Detect which cell encompasses the target text, then output its (x, y) center coordinate. 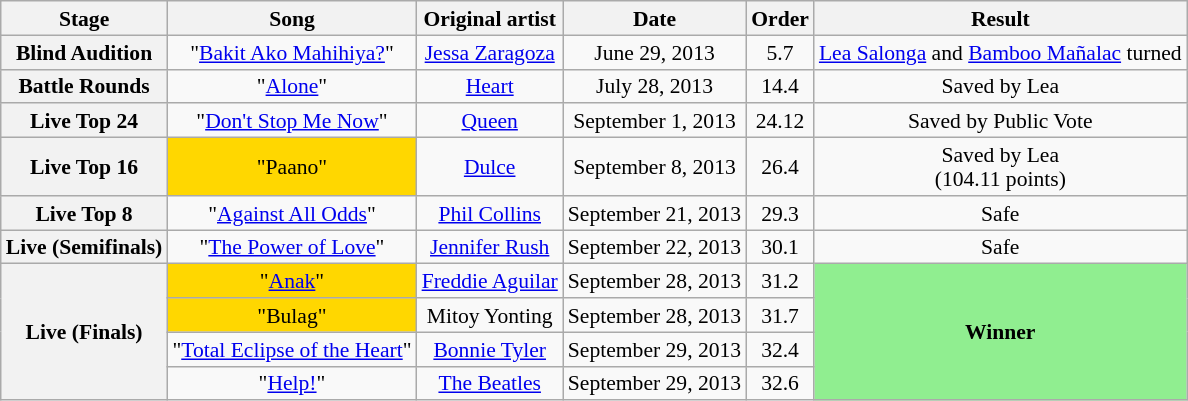
Live Top 24 (84, 121)
Saved by Lea (104.11 points) (1000, 167)
32.6 (780, 383)
14.4 (780, 86)
Date (654, 18)
"Bulag" (292, 315)
Live Top 8 (84, 213)
24.12 (780, 121)
Live (Finals) (84, 332)
30.1 (780, 247)
26.4 (780, 167)
Saved by Public Vote (1000, 121)
29.3 (780, 213)
Live (Semifinals) (84, 247)
32.4 (780, 349)
September 8, 2013 (654, 167)
Freddie Aguilar (490, 281)
June 29, 2013 (654, 52)
"Help!" (292, 383)
Mitoy Yonting (490, 315)
Winner (1000, 332)
Lea Salonga and Bamboo Mañalac turned (1000, 52)
Order (780, 18)
Song (292, 18)
Dulce (490, 167)
5.7 (780, 52)
September 22, 2013 (654, 247)
Queen (490, 121)
September 21, 2013 (654, 213)
Original artist (490, 18)
"Alone" (292, 86)
"Total Eclipse of the Heart" (292, 349)
Phil Collins (490, 213)
31.2 (780, 281)
Jennifer Rush (490, 247)
"Bakit Ako Mahihiya?" (292, 52)
Bonnie Tyler (490, 349)
Saved by Lea (1000, 86)
Battle Rounds (84, 86)
Live Top 16 (84, 167)
"Against All Odds" (292, 213)
Blind Audition (84, 52)
Result (1000, 18)
31.7 (780, 315)
September 1, 2013 (654, 121)
The Beatles (490, 383)
"Anak" (292, 281)
Heart (490, 86)
"Paano" (292, 167)
"The Power of Love" (292, 247)
July 28, 2013 (654, 86)
Stage (84, 18)
"Don't Stop Me Now" (292, 121)
Jessa Zaragoza (490, 52)
